Return [X, Y] of the center of cell containing provided text 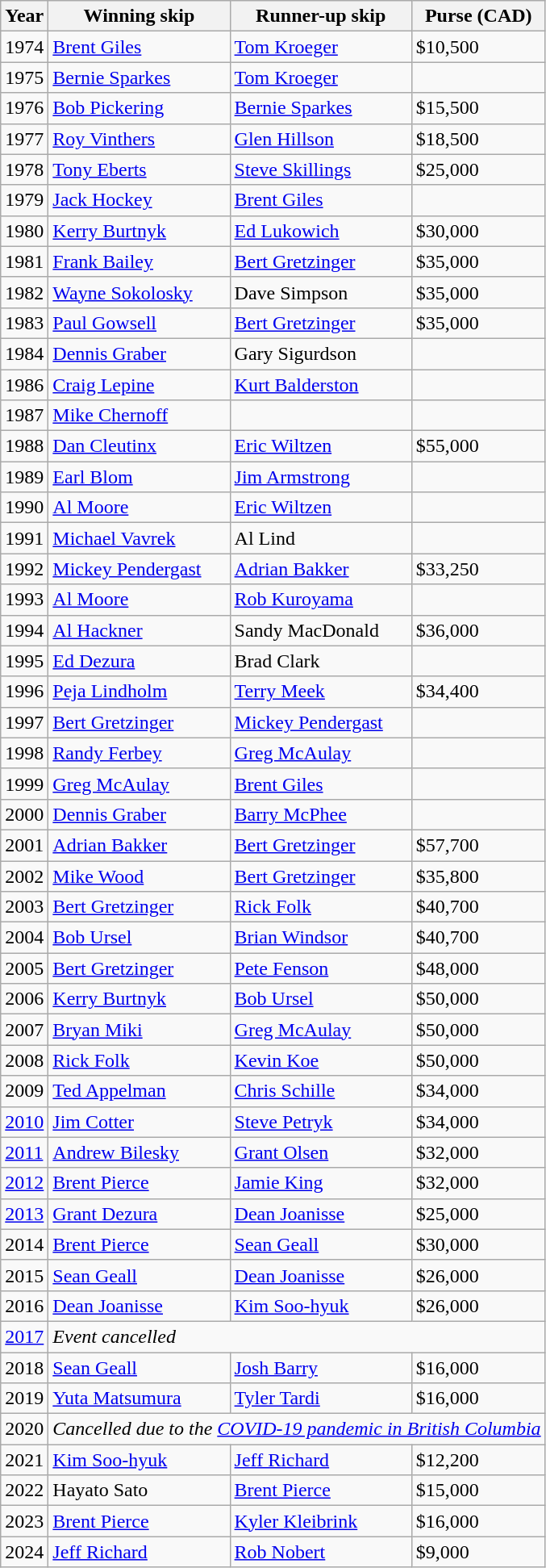
1995 [24, 661]
1983 [24, 323]
Mike Chernoff [139, 416]
Year [24, 16]
Sandy MacDonald [321, 630]
Runner-up skip [321, 16]
$36,000 [478, 630]
$34,400 [478, 692]
Dave Simpson [321, 292]
Paul Gowsell [139, 323]
$10,500 [478, 47]
2017 [24, 1336]
Kevin Koe [321, 1060]
1996 [24, 692]
Randy Ferbey [139, 753]
1984 [24, 353]
$15,000 [478, 1491]
2023 [24, 1521]
2003 [24, 907]
2000 [24, 814]
2018 [24, 1368]
Bob Pickering [139, 108]
2015 [24, 1275]
Rob Nobert [321, 1552]
Josh Barry [321, 1368]
1982 [24, 292]
2022 [24, 1491]
1991 [24, 538]
1976 [24, 108]
Tyler Tardi [321, 1399]
Ed Lukowich [321, 231]
2016 [24, 1306]
1998 [24, 753]
Wayne Sokolosky [139, 292]
$48,000 [478, 968]
1992 [24, 569]
2008 [24, 1060]
Kurt Balderston [321, 385]
Brad Clark [321, 661]
1993 [24, 600]
1980 [24, 231]
Al Hackner [139, 630]
2009 [24, 1091]
Steve Petryk [321, 1122]
1986 [24, 385]
$57,700 [478, 845]
1997 [24, 722]
1977 [24, 139]
2012 [24, 1183]
Barry McPhee [321, 814]
Tony Eberts [139, 169]
Kyler Kleibrink [321, 1521]
Mike Wood [139, 876]
1988 [24, 446]
Ted Appelman [139, 1091]
2006 [24, 999]
$9,000 [478, 1552]
2004 [24, 938]
Purse (CAD) [478, 16]
Yuta Matsumura [139, 1399]
1975 [24, 77]
Dan Cleutinx [139, 446]
Ed Dezura [139, 661]
$33,250 [478, 569]
Grant Olsen [321, 1152]
Al Lind [321, 538]
2013 [24, 1214]
Earl Blom [139, 477]
Roy Vinthers [139, 139]
1999 [24, 784]
Hayato Sato [139, 1491]
1979 [24, 200]
Glen Hillson [321, 139]
Jamie King [321, 1183]
2019 [24, 1399]
2005 [24, 968]
Jim Cotter [139, 1122]
2002 [24, 876]
Gary Sigurdson [321, 353]
Michael Vavrek [139, 538]
Andrew Bilesky [139, 1152]
$55,000 [478, 446]
Bryan Miki [139, 1030]
Chris Schille [321, 1091]
1990 [24, 508]
$35,800 [478, 876]
1974 [24, 47]
Grant Dezura [139, 1214]
$12,200 [478, 1460]
1994 [24, 630]
2014 [24, 1244]
Craig Lepine [139, 385]
2010 [24, 1122]
Rob Kuroyama [321, 600]
Peja Lindholm [139, 692]
Jack Hockey [139, 200]
2001 [24, 845]
Frank Bailey [139, 261]
2007 [24, 1030]
Event cancelled [297, 1336]
$15,500 [478, 108]
Terry Meek [321, 692]
1978 [24, 169]
Pete Fenson [321, 968]
2020 [24, 1429]
Winning skip [139, 16]
2011 [24, 1152]
1981 [24, 261]
$18,500 [478, 139]
1989 [24, 477]
Cancelled due to the COVID-19 pandemic in British Columbia [297, 1429]
1987 [24, 416]
Jim Armstrong [321, 477]
2024 [24, 1552]
Brian Windsor [321, 938]
Steve Skillings [321, 169]
2021 [24, 1460]
